Capture the cell that displays the provided text and extract its (X, Y) central coordinate. 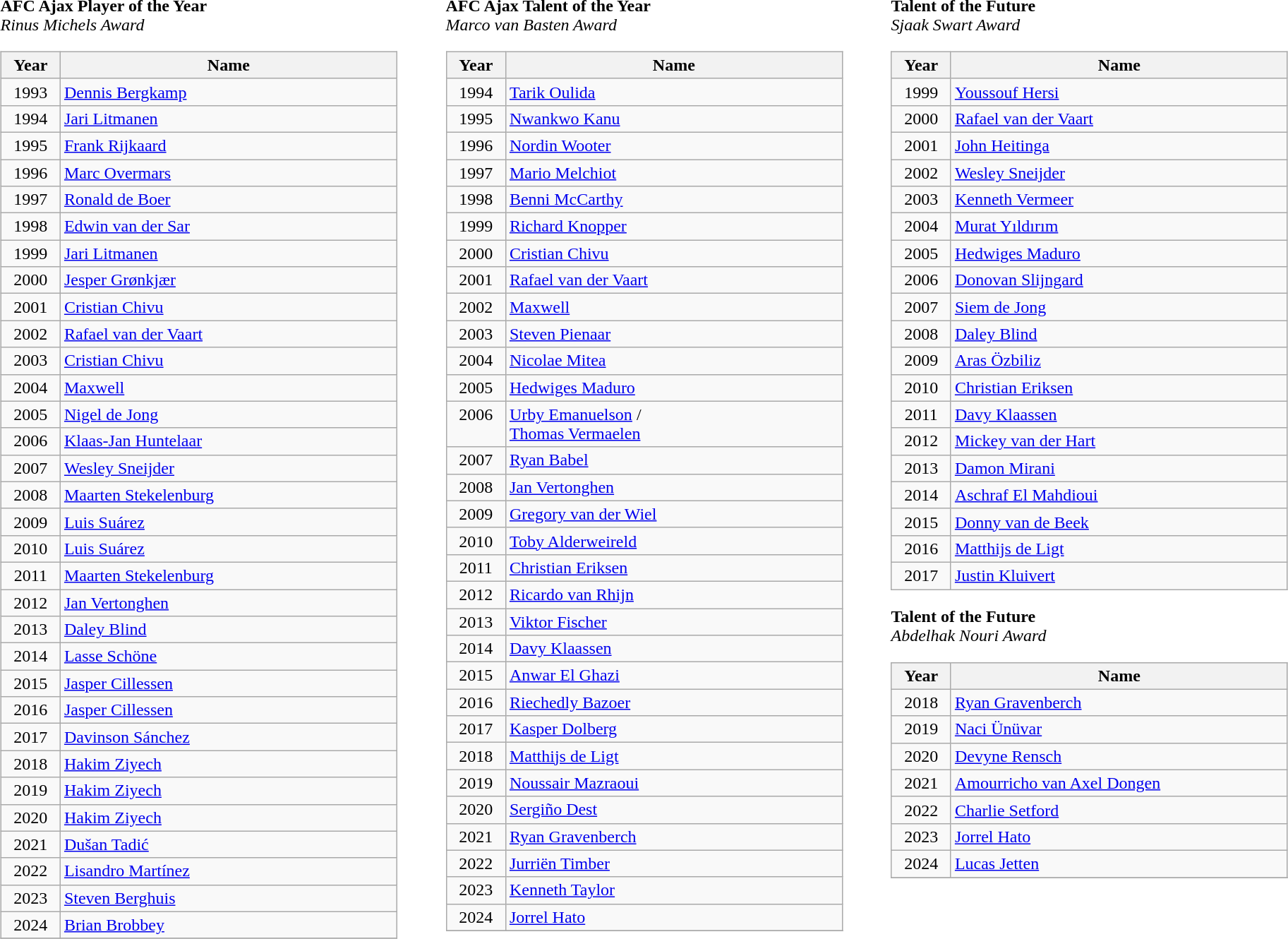
Murat Yıldırım (1119, 227)
Steven Pienaar (673, 334)
Dušan Tadić (229, 844)
Aras Özbiliz (1119, 361)
Riechedly Bazoer (673, 702)
Damon Mirani (1119, 468)
1993 (30, 92)
Justin Kluivert (1119, 575)
Gregory van der Wiel (673, 514)
Urby Emanuelson / Thomas Vermaelen (673, 424)
Kenneth Taylor (673, 890)
Sergiño Dest (673, 810)
Mickey van der Hart (1119, 441)
Donovan Slijngard (1119, 280)
Devyne Rensch (1119, 756)
Jesper Grønkjær (229, 280)
Mario Melchiot (673, 173)
Ronald de Boer (229, 200)
Richard Knopper (673, 227)
Kasper Dolberg (673, 729)
Naci Ünüvar (1119, 729)
Nordin Wooter (673, 145)
John Heitinga (1119, 145)
Charlie Setford (1119, 810)
Benni McCarthy (673, 200)
Frank Rijkaard (229, 145)
Nigel de Jong (229, 414)
Marc Overmars (229, 173)
Edwin van der Sar (229, 227)
Lucas Jetten (1119, 863)
Viktor Fischer (673, 622)
Ryan Babel (673, 460)
Kenneth Vermeer (1119, 200)
Klaas-Jan Huntelaar (229, 441)
Noussair Mazraoui (673, 783)
Nwankwo Kanu (673, 119)
Nicolae Mitea (673, 361)
Lasse Schöne (229, 657)
Siem de Jong (1119, 307)
Brian Brobbey (229, 925)
Dennis Bergkamp (229, 92)
Toby Alderweireld (673, 541)
Aschraf El Mahdioui (1119, 495)
Youssouf Hersi (1119, 92)
Amourricho van Axel Dongen (1119, 783)
Anwar El Ghazi (673, 676)
Ricardo van Rhijn (673, 594)
Lisandro Martínez (229, 871)
Donny van de Beek (1119, 522)
Jurriën Timber (673, 863)
Tarik Oulida (673, 92)
Steven Berghuis (229, 898)
Davinson Sánchez (229, 737)
